Return the [X, Y] coordinate for the center point of the cell that contains the specified text.  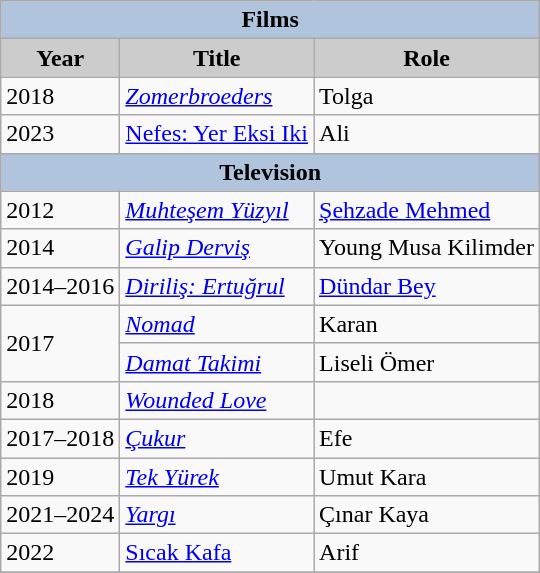
2014–2016 [60, 286]
Efe [427, 438]
Tek Yürek [217, 477]
2023 [60, 134]
Role [427, 58]
Liseli Ömer [427, 362]
Sıcak Kafa [217, 553]
Title [217, 58]
Çukur [217, 438]
Nefes: Yer Eksi Iki [217, 134]
Television [270, 172]
Films [270, 20]
Muhteşem Yüzyıl [217, 210]
Damat Takimi [217, 362]
Galip Derviş [217, 248]
Şehzade Mehmed [427, 210]
2017 [60, 343]
Umut Kara [427, 477]
Yargı [217, 515]
Arif [427, 553]
Ali [427, 134]
Tolga [427, 96]
Year [60, 58]
2014 [60, 248]
2021–2024 [60, 515]
2012 [60, 210]
Zomerbroeders [217, 96]
Karan [427, 324]
2019 [60, 477]
2022 [60, 553]
Nomad [217, 324]
Wounded Love [217, 400]
Diriliş: Ertuğrul [217, 286]
Dündar Bey [427, 286]
2017–2018 [60, 438]
Çınar Kaya [427, 515]
Young Musa Kilimder [427, 248]
